Locate the cell with the specified text and output its [X, Y] center coordinate. 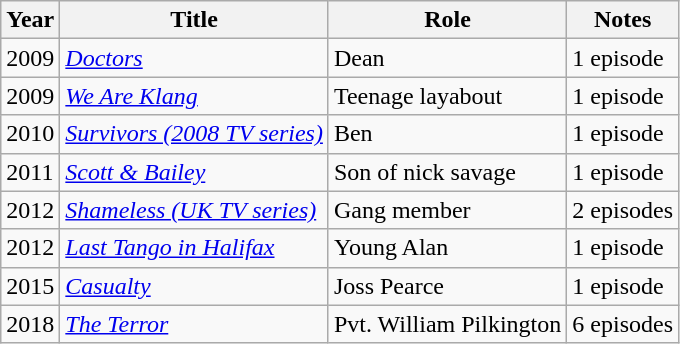
2018 [30, 324]
Notes [623, 20]
Year [30, 20]
The Terror [194, 324]
Young Alan [447, 248]
Pvt. William Pilkington [447, 324]
Gang member [447, 210]
Son of nick savage [447, 172]
Scott & Bailey [194, 172]
We Are Klang [194, 96]
2015 [30, 286]
Ben [447, 134]
Role [447, 20]
Survivors (2008 TV series) [194, 134]
Joss Pearce [447, 286]
Title [194, 20]
Last Tango in Halifax [194, 248]
Casualty [194, 286]
Doctors [194, 58]
Dean [447, 58]
2 episodes [623, 210]
2011 [30, 172]
Shameless (UK TV series) [194, 210]
Teenage layabout [447, 96]
6 episodes [623, 324]
2010 [30, 134]
